Find where the given text appears and provide that cell's center as (X, Y) coordinate. 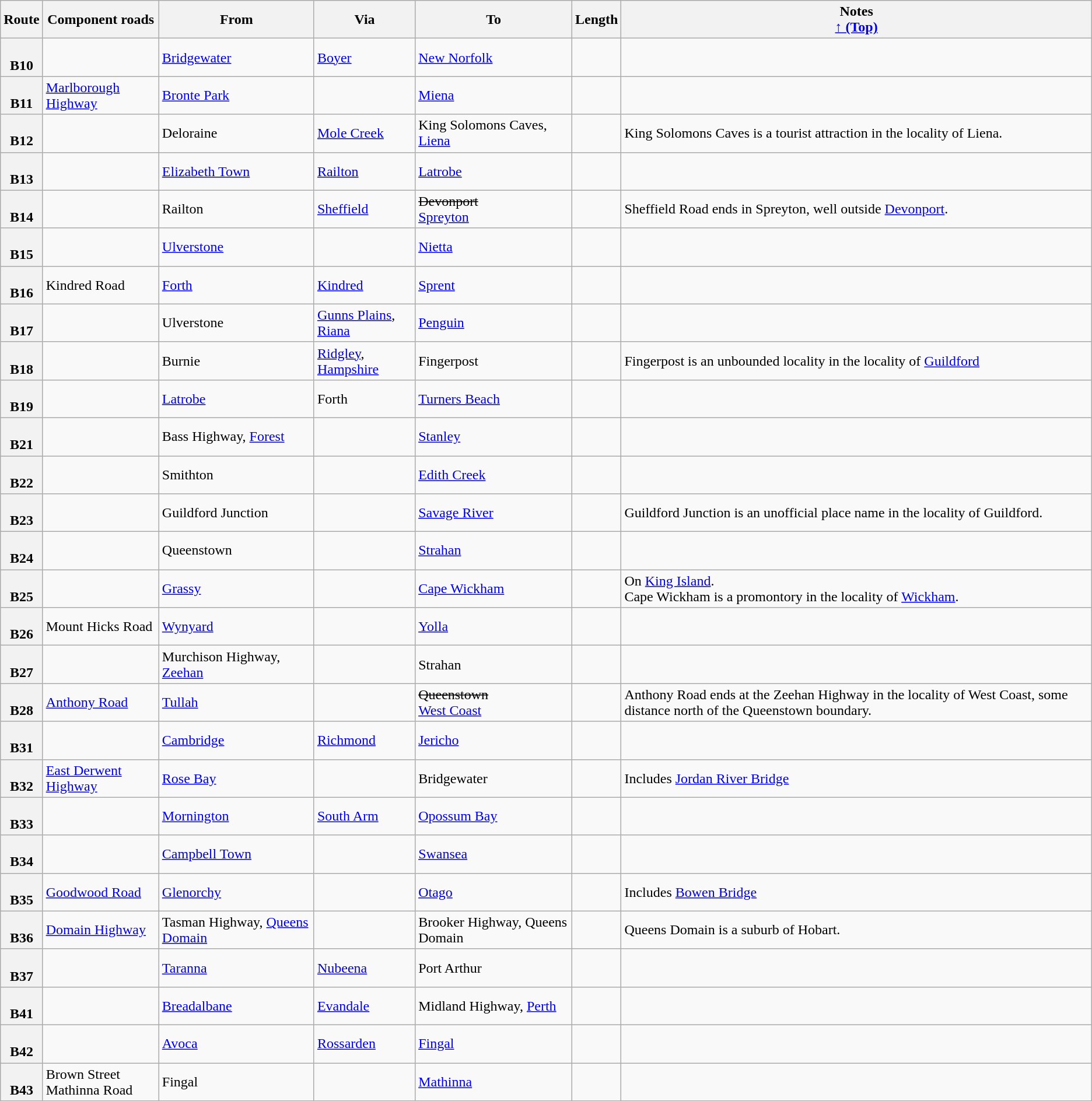
B33 (22, 816)
Bronte Park (236, 96)
Richmond (364, 741)
Savage River (494, 513)
Tullah (236, 702)
Kindred Road (100, 285)
Miena (494, 96)
B24 (22, 550)
Opossum Bay (494, 816)
Notes↑ (Top) (856, 20)
B13 (22, 171)
B32 (22, 778)
South Arm (364, 816)
Queens Domain is a suburb of Hobart. (856, 930)
Glenorchy (236, 892)
Mount Hicks Road (100, 626)
Rossarden (364, 1044)
B14 (22, 209)
Gunns Plains, Riana (364, 323)
Marlborough Highway (100, 96)
Sheffield Road ends in Spreyton, well outside Devonport. (856, 209)
Edith Creek (494, 475)
Sprent (494, 285)
B19 (22, 399)
Brooker Highway, Queens Domain (494, 930)
Bass Highway, Forest (236, 436)
Ridgley, Hampshire (364, 360)
Length (596, 20)
Via (364, 20)
B27 (22, 665)
Domain Highway (100, 930)
Yolla (494, 626)
Smithton (236, 475)
Mole Creek (364, 133)
On King Island. Cape Wickham is a promontory in the locality of Wickham. (856, 589)
B26 (22, 626)
B42 (22, 1044)
B11 (22, 96)
From (236, 20)
Wynyard (236, 626)
Jericho (494, 741)
B37 (22, 968)
B22 (22, 475)
Grassy (236, 589)
Brown Street Mathinna Road (100, 1081)
Mathinna (494, 1081)
Includes Jordan River Bridge (856, 778)
Avoca (236, 1044)
B34 (22, 854)
Taranna (236, 968)
Guildford Junction is an unofficial place name in the locality of Guildford. (856, 513)
B35 (22, 892)
Midland Highway, Perth (494, 1005)
Queenstown West Coast (494, 702)
Elizabeth Town (236, 171)
Cambridge (236, 741)
To (494, 20)
Sheffield (364, 209)
B41 (22, 1005)
B17 (22, 323)
Evandale (364, 1005)
Turners Beach (494, 399)
Anthony Road ends at the Zeehan Highway in the locality of West Coast, some distance north of the Queenstown boundary. (856, 702)
B43 (22, 1081)
B10 (22, 57)
Anthony Road (100, 702)
East Derwent Highway (100, 778)
Includes Bowen Bridge (856, 892)
Campbell Town (236, 854)
Boyer (364, 57)
Burnie (236, 360)
B23 (22, 513)
Kindred (364, 285)
Route (22, 20)
King Solomons Caves is a tourist attraction in the locality of Liena. (856, 133)
Nubeena (364, 968)
B16 (22, 285)
Nietta (494, 247)
B31 (22, 741)
Swansea (494, 854)
Tasman Highway, Queens Domain (236, 930)
B12 (22, 133)
B21 (22, 436)
Deloraine (236, 133)
Component roads (100, 20)
New Norfolk (494, 57)
B18 (22, 360)
Queenstown (236, 550)
Cape Wickham (494, 589)
Stanley (494, 436)
Mornington (236, 816)
Breadalbane (236, 1005)
King Solomons Caves, Liena (494, 133)
Guildford Junction (236, 513)
Penguin (494, 323)
B28 (22, 702)
Rose Bay (236, 778)
Fingerpost is an unbounded locality in the locality of Guildford (856, 360)
Murchison Highway, Zeehan (236, 665)
Devonport Spreyton (494, 209)
Fingerpost (494, 360)
Port Arthur (494, 968)
B36 (22, 930)
B15 (22, 247)
B25 (22, 589)
Otago (494, 892)
Goodwood Road (100, 892)
